From the cell containing the given text, extract its center point as (X, Y) coordinate. 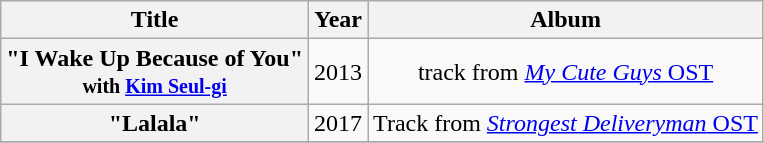
Year (338, 20)
Title (155, 20)
"Lalala" (155, 123)
Album (566, 20)
2013 (338, 72)
Track from Strongest Deliveryman OST (566, 123)
2017 (338, 123)
"I Wake Up Because of You" with Kim Seul-gi (155, 72)
track from My Cute Guys OST (566, 72)
